Scan for the cell matching the given text and deliver its [X, Y] coordinate at center. 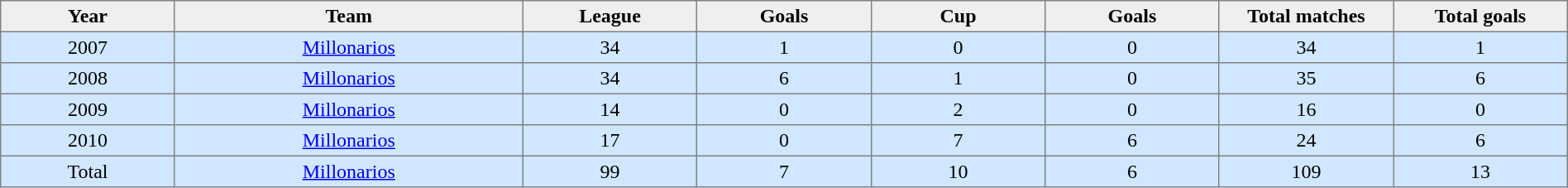
Total matches [1306, 17]
Cup [958, 17]
17 [610, 141]
Total [88, 171]
2007 [88, 47]
2 [958, 109]
League [610, 17]
14 [610, 109]
35 [1306, 79]
2008 [88, 79]
10 [958, 171]
2009 [88, 109]
Total goals [1480, 17]
Year [88, 17]
24 [1306, 141]
Team [349, 17]
99 [610, 171]
16 [1306, 109]
13 [1480, 171]
109 [1306, 171]
2010 [88, 141]
